Search for the cell housing the specified text and yield its (x, y) center coordinate. 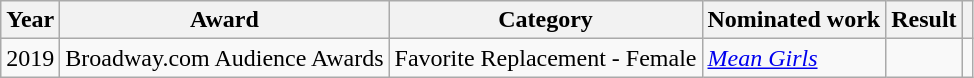
Year (30, 20)
Nominated work (794, 20)
2019 (30, 58)
Favorite Replacement - Female (546, 58)
Result (924, 20)
Mean Girls (794, 58)
Category (546, 20)
Award (224, 20)
Broadway.com Audience Awards (224, 58)
